Capture the cell that displays the provided text and extract its (X, Y) central coordinate. 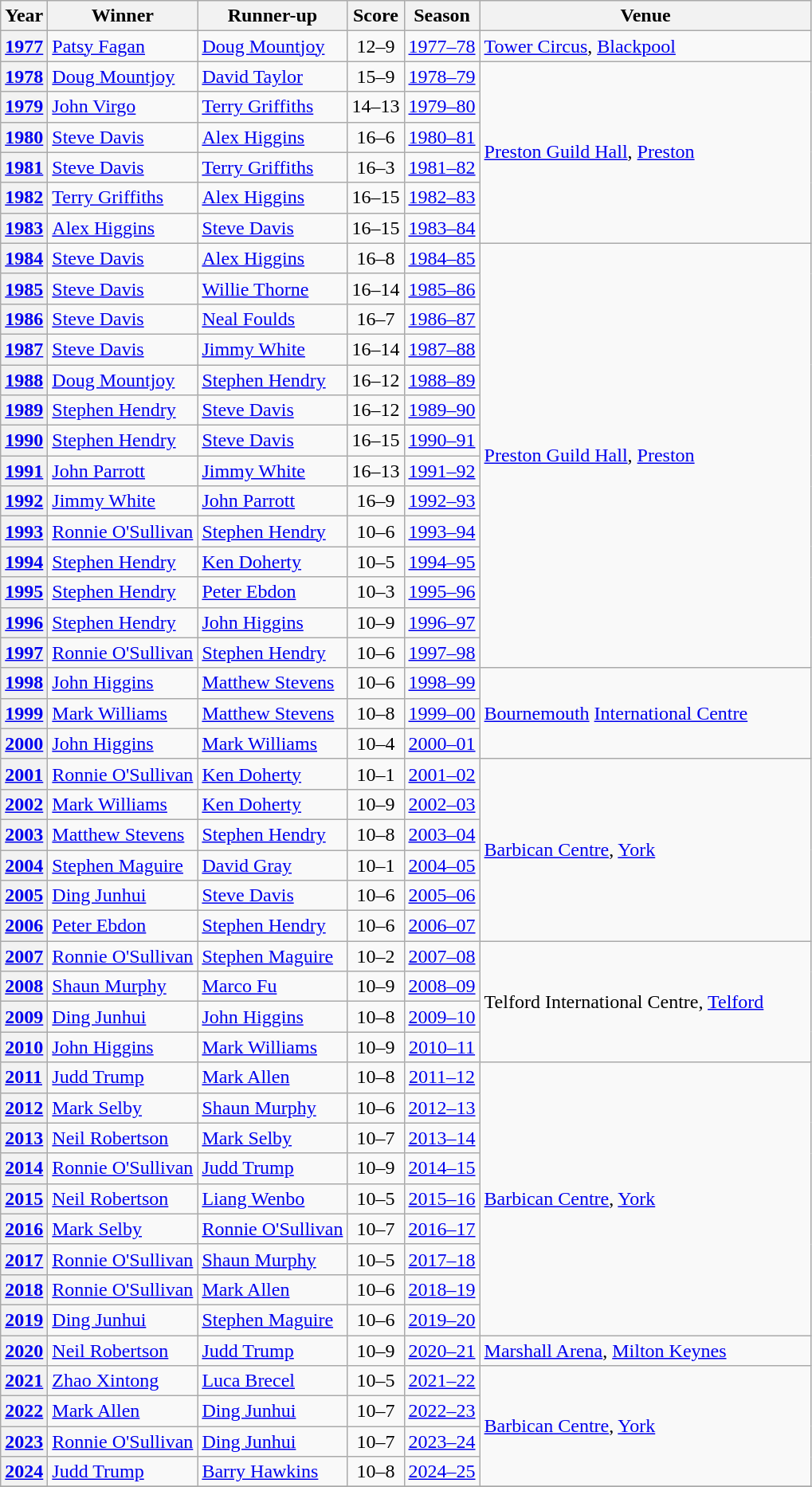
1999–00 (441, 713)
Runner-up (273, 16)
1984 (24, 258)
1990 (24, 441)
1987–88 (441, 349)
2022 (24, 1411)
John Virgo (123, 107)
2005–06 (441, 896)
2012 (24, 1108)
2001–02 (441, 774)
Marshall Arena, Milton Keynes (645, 1351)
1999 (24, 713)
1983–84 (441, 228)
2013–14 (441, 1138)
Willie Thorne (273, 288)
1981 (24, 167)
16–9 (376, 501)
2018–19 (441, 1289)
2016–17 (441, 1229)
1996–97 (441, 622)
2011 (24, 1077)
16–8 (376, 258)
16–3 (376, 167)
Patsy Fagan (123, 46)
2004 (24, 865)
Telford International Centre, Telford (645, 1002)
1998–99 (441, 683)
2001 (24, 774)
2018 (24, 1289)
2008–09 (441, 987)
12–9 (376, 46)
1984–85 (441, 258)
Year (24, 16)
16–6 (376, 137)
15–9 (376, 77)
2024–25 (441, 1472)
1995–96 (441, 592)
1985 (24, 288)
2017–18 (441, 1259)
2002 (24, 804)
1997–98 (441, 653)
1979 (24, 107)
1997 (24, 653)
1980 (24, 137)
1991 (24, 471)
2019–20 (441, 1320)
2017 (24, 1259)
2003–04 (441, 834)
2012–13 (441, 1108)
1989 (24, 410)
2023–24 (441, 1442)
2015–16 (441, 1199)
Score (376, 16)
1995 (24, 592)
1978 (24, 77)
1982–83 (441, 198)
Barry Hawkins (273, 1472)
Zhao Xintong (123, 1381)
1993–94 (441, 532)
2015 (24, 1199)
2009–10 (441, 1017)
2006–07 (441, 926)
1993 (24, 532)
Marco Fu (273, 987)
1985–86 (441, 288)
1983 (24, 228)
1992 (24, 501)
1981–82 (441, 167)
2020 (24, 1351)
1991–92 (441, 471)
1994 (24, 562)
2023 (24, 1442)
1980–81 (441, 137)
Season (441, 16)
David Taylor (273, 77)
Liang Wenbo (273, 1199)
2019 (24, 1320)
16–7 (376, 319)
2010–11 (441, 1047)
2009 (24, 1017)
1987 (24, 349)
2000 (24, 743)
2010 (24, 1047)
David Gray (273, 865)
2006 (24, 926)
10–4 (376, 743)
Luca Brecel (273, 1381)
2013 (24, 1138)
1992–93 (441, 501)
2016 (24, 1229)
2002–03 (441, 804)
10–3 (376, 592)
2011–12 (441, 1077)
1988 (24, 380)
1986–87 (441, 319)
1996 (24, 622)
1979–80 (441, 107)
2005 (24, 896)
1989–90 (441, 410)
2008 (24, 987)
2024 (24, 1472)
1977–78 (441, 46)
1994–95 (441, 562)
Tower Circus, Blackpool (645, 46)
14–13 (376, 107)
1990–91 (441, 441)
10–2 (376, 956)
2014 (24, 1168)
Winner (123, 16)
2003 (24, 834)
2007 (24, 956)
Bournemouth International Centre (645, 713)
1977 (24, 46)
1978–79 (441, 77)
2021–22 (441, 1381)
1982 (24, 198)
2007–08 (441, 956)
1998 (24, 683)
16–13 (376, 471)
2000–01 (441, 743)
1988–89 (441, 380)
Venue (645, 16)
2020–21 (441, 1351)
Neal Foulds (273, 319)
2014–15 (441, 1168)
2004–05 (441, 865)
2021 (24, 1381)
1986 (24, 319)
2022–23 (441, 1411)
